Determine the [x, y] coordinate at the center of the cell enclosing the given text.  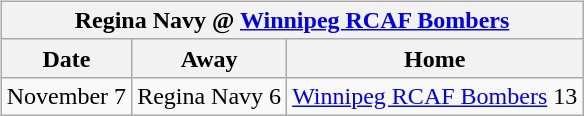
Regina Navy @ Winnipeg RCAF Bombers [292, 20]
Away [210, 58]
November 7 [66, 96]
Date [66, 58]
Winnipeg RCAF Bombers 13 [435, 96]
Home [435, 58]
Regina Navy 6 [210, 96]
